Provide the [x, y] coordinate of the cell's center where the given text is located.  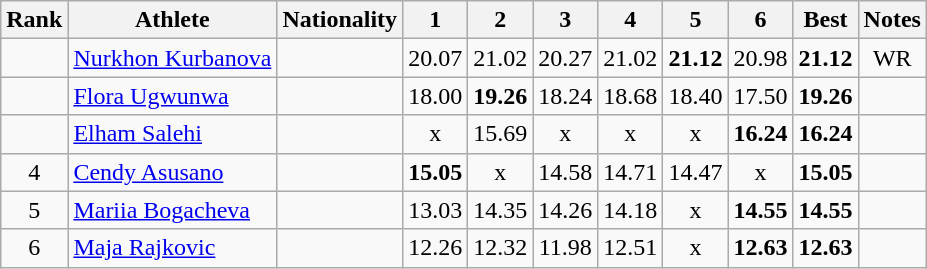
13.03 [436, 210]
Elham Salehi [172, 134]
14.71 [630, 172]
14.18 [630, 210]
14.47 [696, 172]
18.40 [696, 96]
15.69 [500, 134]
Flora Ugwunwa [172, 96]
12.51 [630, 248]
Rank [34, 20]
17.50 [760, 96]
Nurkhon Kurbanova [172, 58]
Nationality [340, 20]
20.98 [760, 58]
18.68 [630, 96]
Mariia Bogacheva [172, 210]
18.00 [436, 96]
14.35 [500, 210]
11.98 [566, 248]
14.58 [566, 172]
20.07 [436, 58]
18.24 [566, 96]
2 [500, 20]
Cendy Asusano [172, 172]
12.32 [500, 248]
Notes [892, 20]
WR [892, 58]
3 [566, 20]
20.27 [566, 58]
Athlete [172, 20]
Maja Rajkovic [172, 248]
1 [436, 20]
12.26 [436, 248]
Best [826, 20]
14.26 [566, 210]
